Extract the [x, y] coordinate from the center of the cell holding the provided text.  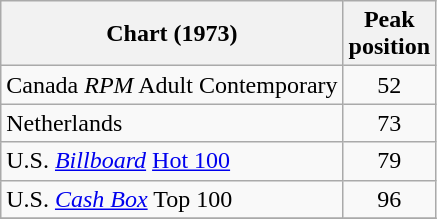
Netherlands [172, 123]
Canada RPM Adult Contemporary [172, 85]
52 [389, 85]
Chart (1973) [172, 34]
96 [389, 199]
73 [389, 123]
79 [389, 161]
Peakposition [389, 34]
U.S. Billboard Hot 100 [172, 161]
U.S. Cash Box Top 100 [172, 199]
